Search for the cell housing the specified text and yield its (X, Y) center coordinate. 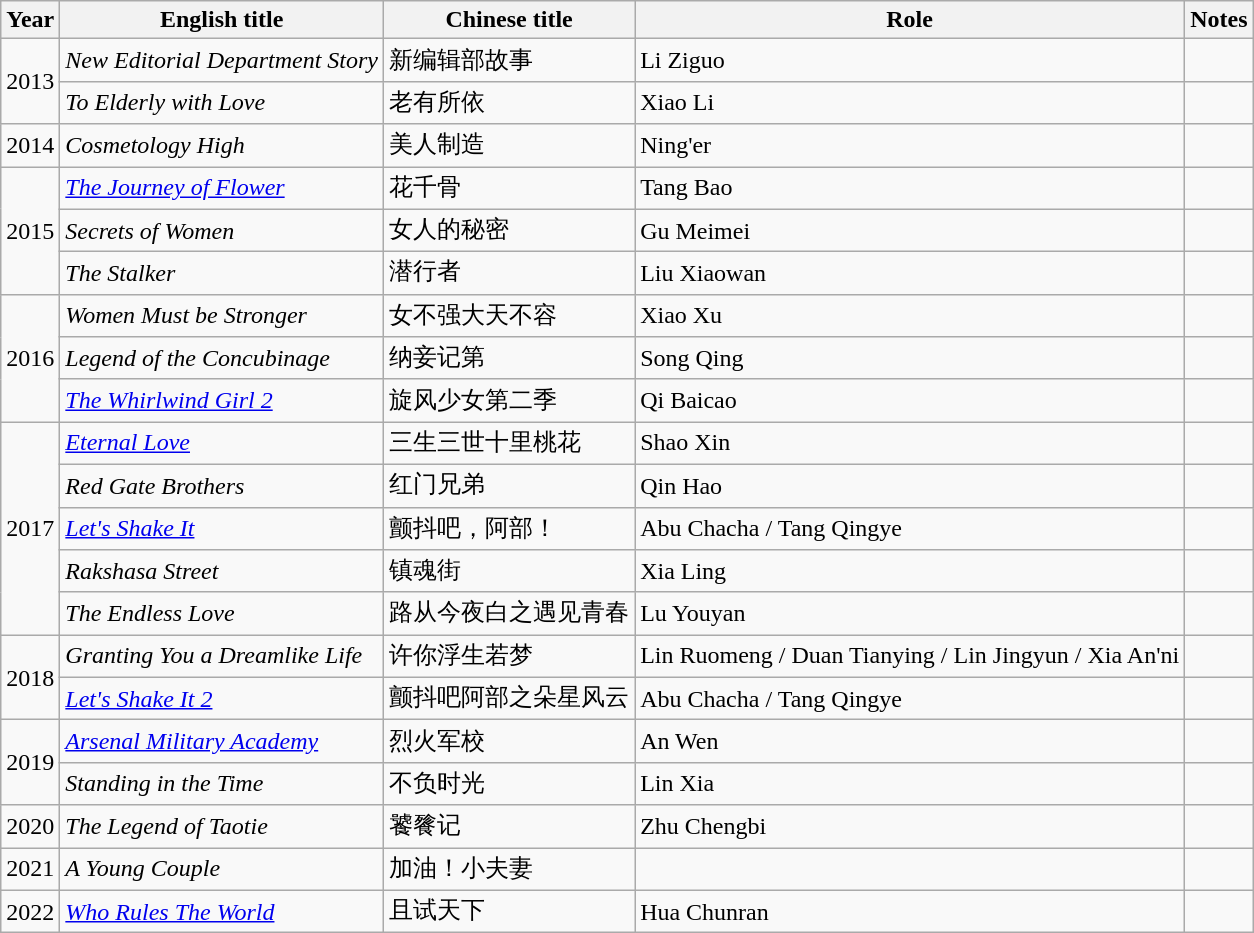
2013 (30, 82)
Let's Shake It (222, 528)
Arsenal Military Academy (222, 742)
2022 (30, 912)
Tang Bao (910, 188)
The Journey of Flower (222, 188)
The Stalker (222, 274)
Role (910, 20)
Rakshasa Street (222, 572)
Lin Xia (910, 784)
且试天下 (510, 912)
颤抖吧，阿部！ (510, 528)
纳妾记第 (510, 358)
美人制造 (510, 146)
The Whirlwind Girl 2 (222, 400)
颤抖吧阿部之朵星风云 (510, 698)
Shao Xin (910, 444)
红门兄弟 (510, 486)
饕餮记 (510, 826)
A Young Couple (222, 870)
镇魂街 (510, 572)
Qi Baicao (910, 400)
Women Must be Stronger (222, 316)
Li Ziguo (910, 60)
The Legend of Taotie (222, 826)
新编辑部故事 (510, 60)
Standing in the Time (222, 784)
Let's Shake It 2 (222, 698)
Xiao Xu (910, 316)
路从今夜白之遇见青春 (510, 614)
许你浮生若梦 (510, 656)
2014 (30, 146)
女人的秘密 (510, 230)
English title (222, 20)
The Endless Love (222, 614)
Zhu Chengbi (910, 826)
An Wen (910, 742)
Hua Chunran (910, 912)
Xiao Li (910, 102)
Qin Hao (910, 486)
女不强大天不容 (510, 316)
Year (30, 20)
Notes (1219, 20)
Legend of the Concubinage (222, 358)
New Editorial Department Story (222, 60)
旋风少女第二季 (510, 400)
Eternal Love (222, 444)
To Elderly with Love (222, 102)
2016 (30, 358)
Xia Ling (910, 572)
Chinese title (510, 20)
2018 (30, 678)
三生三世十里桃花 (510, 444)
不负时光 (510, 784)
2021 (30, 870)
加油！小夫妻 (510, 870)
花千骨 (510, 188)
Granting You a Dreamlike Life (222, 656)
Gu Meimei (910, 230)
Who Rules The World (222, 912)
Song Qing (910, 358)
Lu Youyan (910, 614)
Red Gate Brothers (222, 486)
烈火军校 (510, 742)
2019 (30, 762)
Liu Xiaowan (910, 274)
潜行者 (510, 274)
Lin Ruomeng / Duan Tianying / Lin Jingyun / Xia An'ni (910, 656)
2017 (30, 528)
Cosmetology High (222, 146)
2020 (30, 826)
2015 (30, 230)
老有所依 (510, 102)
Ning'er (910, 146)
Secrets of Women (222, 230)
